Detect which cell encompasses the target text, then output its (x, y) center coordinate. 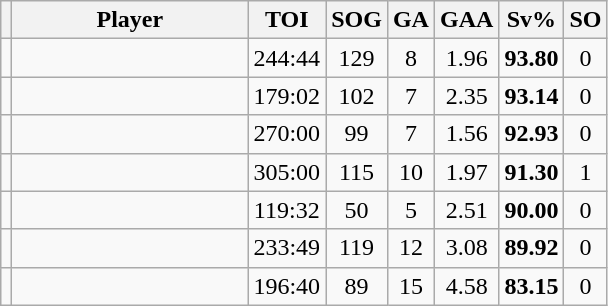
2.35 (466, 96)
129 (357, 58)
8 (410, 58)
89 (357, 286)
179:02 (287, 96)
4.58 (466, 286)
196:40 (287, 286)
1.56 (466, 134)
83.15 (532, 286)
89.92 (532, 248)
102 (357, 96)
15 (410, 286)
3.08 (466, 248)
115 (357, 172)
Sv% (532, 20)
93.14 (532, 96)
119:32 (287, 210)
233:49 (287, 248)
Player (130, 20)
305:00 (287, 172)
90.00 (532, 210)
SO (586, 20)
270:00 (287, 134)
1.97 (466, 172)
5 (410, 210)
GAA (466, 20)
99 (357, 134)
93.80 (532, 58)
SOG (357, 20)
1.96 (466, 58)
119 (357, 248)
92.93 (532, 134)
1 (586, 172)
TOI (287, 20)
GA (410, 20)
244:44 (287, 58)
10 (410, 172)
2.51 (466, 210)
50 (357, 210)
91.30 (532, 172)
12 (410, 248)
